Return [X, Y] of the center of cell containing provided text 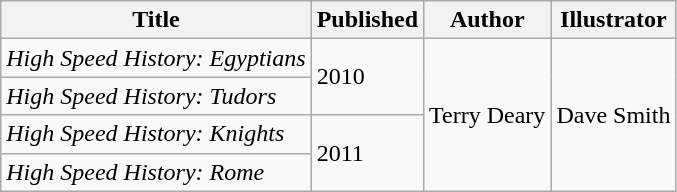
Author [488, 20]
Published [367, 20]
Terry Deary [488, 115]
High Speed History: Tudors [156, 96]
2010 [367, 77]
High Speed History: Knights [156, 134]
Title [156, 20]
Illustrator [614, 20]
2011 [367, 153]
Dave Smith [614, 115]
High Speed History: Rome [156, 172]
High Speed History: Egyptians [156, 58]
